Determine the (X, Y) coordinate at the center of the cell enclosing the given text.  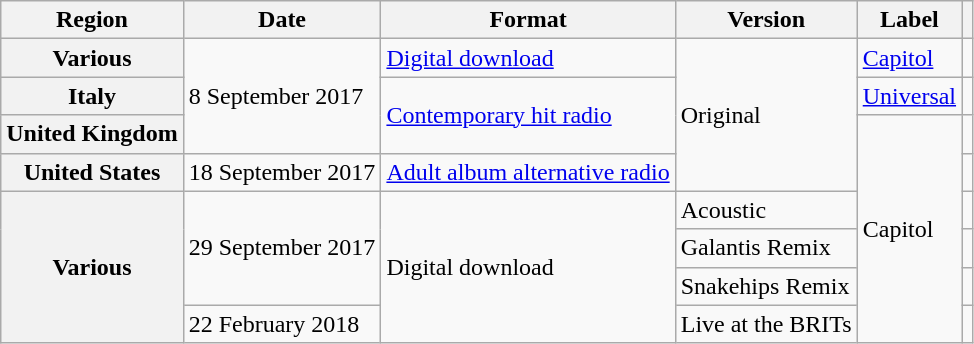
Universal (909, 96)
Contemporary hit radio (528, 115)
Date (282, 20)
Live at the BRITs (766, 324)
Italy (92, 96)
Galantis Remix (766, 248)
Label (909, 20)
Original (766, 115)
8 September 2017 (282, 96)
United States (92, 172)
Version (766, 20)
18 September 2017 (282, 172)
22 February 2018 (282, 324)
Snakehips Remix (766, 286)
Format (528, 20)
Adult album alternative radio (528, 172)
29 September 2017 (282, 248)
Acoustic (766, 210)
United Kingdom (92, 134)
Region (92, 20)
